Output the [X, Y] coordinate of the center of the cell containing the given text.  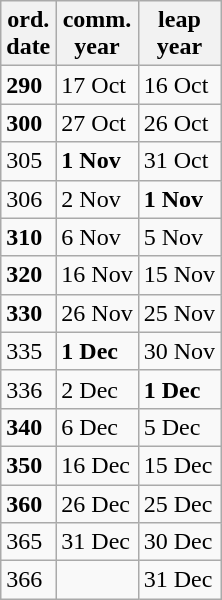
366 [28, 580]
leap year [179, 34]
26 Oct [179, 123]
306 [28, 199]
336 [28, 389]
26 Dec [97, 503]
6 Nov [97, 237]
6 Dec [97, 427]
16 Dec [97, 465]
30 Dec [179, 542]
31 Oct [179, 161]
340 [28, 427]
305 [28, 161]
365 [28, 542]
26 Nov [97, 313]
16 Nov [97, 275]
17 Oct [97, 85]
320 [28, 275]
27 Oct [97, 123]
360 [28, 503]
25 Nov [179, 313]
5 Nov [179, 237]
30 Nov [179, 351]
2 Dec [97, 389]
350 [28, 465]
15 Nov [179, 275]
335 [28, 351]
330 [28, 313]
comm. year [97, 34]
2 Nov [97, 199]
25 Dec [179, 503]
310 [28, 237]
300 [28, 123]
5 Dec [179, 427]
ord. date [28, 34]
16 Oct [179, 85]
15 Dec [179, 465]
290 [28, 85]
